Return the (x, y) coordinate for the center point of the cell that contains the specified text.  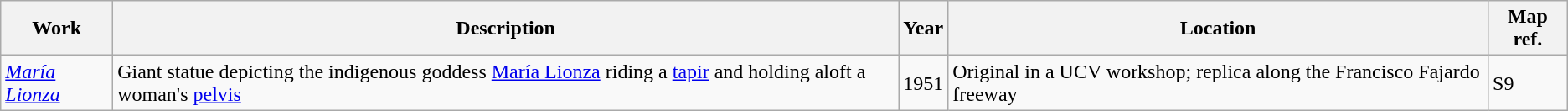
S9 (1528, 82)
Map ref. (1528, 29)
Description (506, 29)
Year (923, 29)
Work (57, 29)
1951 (923, 82)
Original in a UCV workshop; replica along the Francisco Fajardo freeway (1218, 82)
María Lionza (57, 82)
Giant statue depicting the indigenous goddess María Lionza riding a tapir and holding aloft a woman's pelvis (506, 82)
Location (1218, 29)
